Identify which cell holds the provided text, then report its [X, Y] central coordinate. 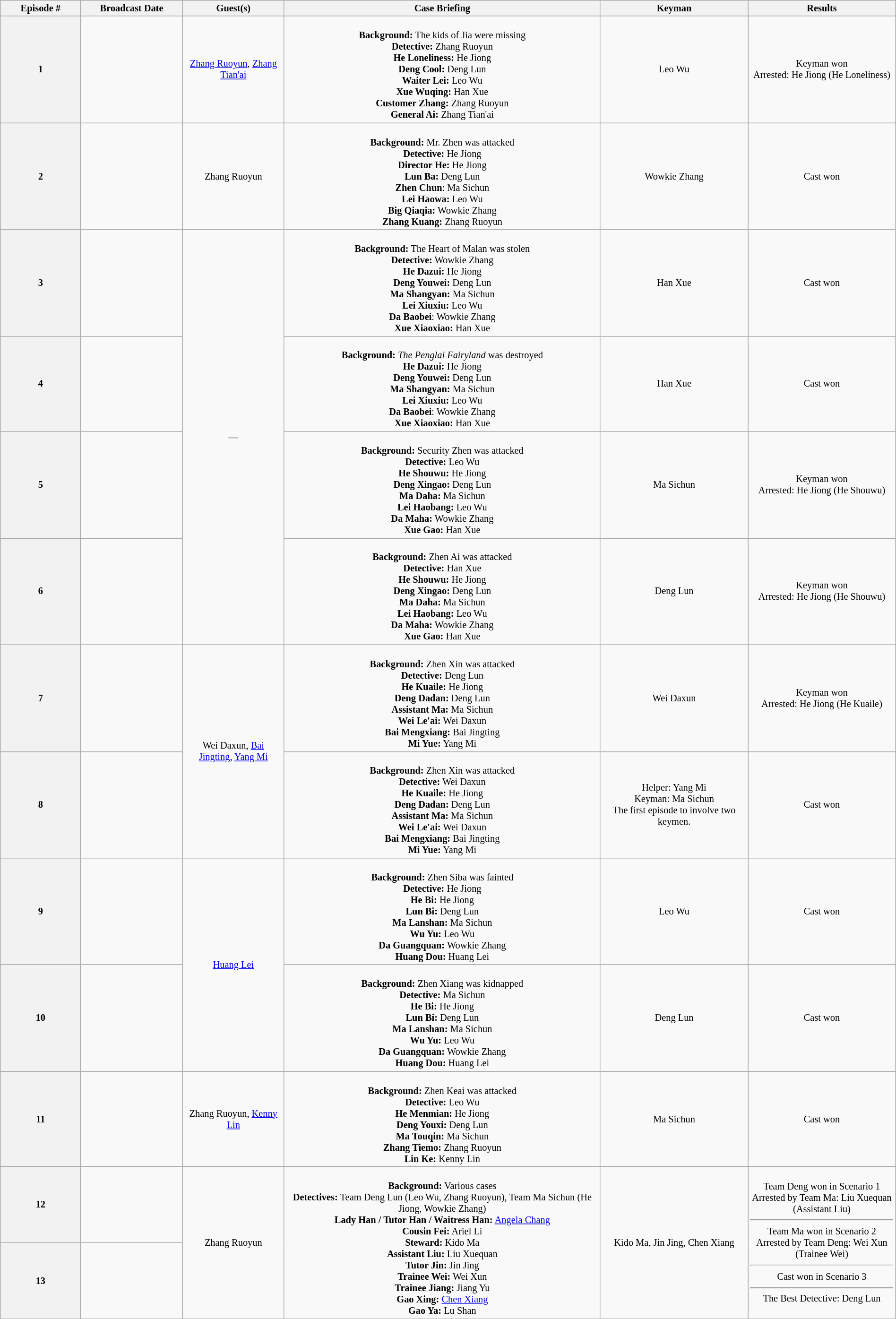
5 [41, 485]
Helper: Yang MiKeyman: Ma SichunThe first episode to involve two keymen. [674, 805]
4 [41, 384]
Zhang Ruoyun, Kenny Lin [233, 1119]
Zhang Ruoyun, Zhang Tian'ai [233, 69]
1 [41, 69]
Keyman wonArrested: He Jiong (He Loneliness) [822, 69]
Broadcast Date [131, 8]
13 [41, 1281]
6 [41, 591]
Huang Lei [233, 964]
Wowkie Zhang [674, 176]
Guest(s) [233, 8]
12 [41, 1204]
Keyman wonArrested: He Jiong (He Kuaile) [822, 698]
11 [41, 1119]
Keyman [674, 8]
Episode # [41, 8]
Results [822, 8]
2 [41, 176]
10 [41, 1018]
Kido Ma, Jin Jing, Chen Xiang [674, 1242]
Wei Daxun [674, 698]
9 [41, 911]
7 [41, 698]
Wei Daxun, Bai Jingting, Yang Mi [233, 751]
8 [41, 805]
3 [41, 283]
Case Briefing [442, 8]
— [233, 437]
